Extract the (x, y) coordinate from the center of the cell holding the provided text.  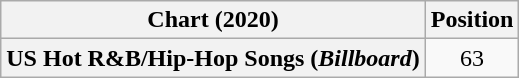
Chart (2020) (213, 20)
Position (472, 20)
63 (472, 58)
US Hot R&B/Hip-Hop Songs (Billboard) (213, 58)
